From the cell containing the given text, extract its center point as [x, y] coordinate. 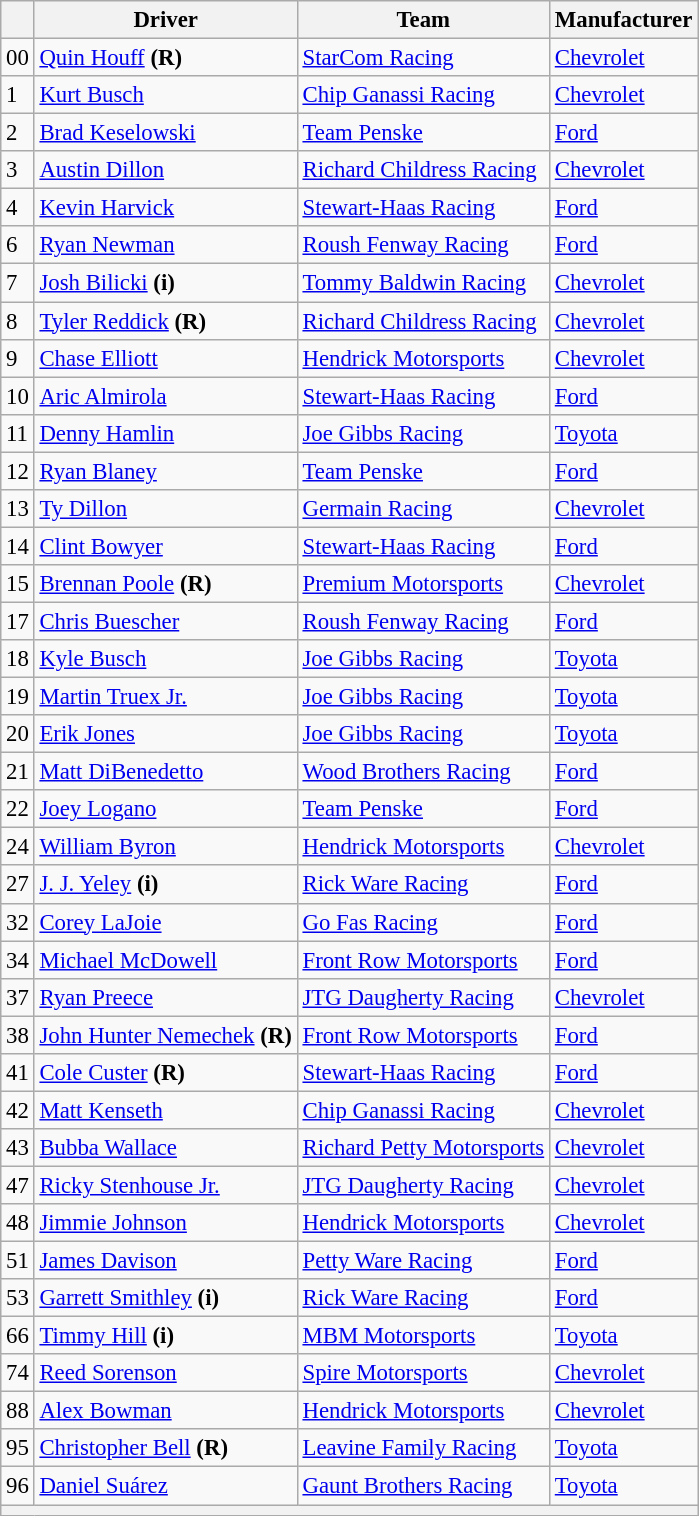
88 [18, 1411]
Leavine Family Racing [423, 1449]
4 [18, 208]
Aric Almirola [166, 396]
Garrett Smithley (i) [166, 1298]
Wood Brothers Racing [423, 772]
12 [18, 471]
Brad Keselowski [166, 133]
Quin Houff (R) [166, 58]
6 [18, 245]
Premium Motorsports [423, 584]
Richard Petty Motorsports [423, 1148]
Chase Elliott [166, 358]
Martin Truex Jr. [166, 697]
Cole Custer (R) [166, 1073]
Ryan Newman [166, 245]
1 [18, 95]
96 [18, 1486]
Josh Bilicki (i) [166, 283]
51 [18, 1261]
8 [18, 321]
Christopher Bell (R) [166, 1449]
MBM Motorsports [423, 1336]
19 [18, 697]
Denny Hamlin [166, 433]
9 [18, 358]
Tyler Reddick (R) [166, 321]
William Byron [166, 847]
Petty Ware Racing [423, 1261]
2 [18, 133]
18 [18, 659]
Matt Kenseth [166, 1110]
47 [18, 1185]
Ty Dillon [166, 509]
Reed Sorenson [166, 1373]
Daniel Suárez [166, 1486]
34 [18, 960]
11 [18, 433]
StarCom Racing [423, 58]
Driver [166, 20]
66 [18, 1336]
Timmy Hill (i) [166, 1336]
Kevin Harvick [166, 208]
14 [18, 546]
John Hunter Nemechek (R) [166, 1035]
41 [18, 1073]
Erik Jones [166, 734]
Alex Bowman [166, 1411]
Jimmie Johnson [166, 1223]
Brennan Poole (R) [166, 584]
20 [18, 734]
00 [18, 58]
Austin Dillon [166, 170]
27 [18, 885]
Ryan Blaney [166, 471]
Joey Logano [166, 809]
32 [18, 922]
James Davison [166, 1261]
17 [18, 621]
Corey LaJoie [166, 922]
Matt DiBenedetto [166, 772]
Ricky Stenhouse Jr. [166, 1185]
3 [18, 170]
53 [18, 1298]
Spire Motorsports [423, 1373]
48 [18, 1223]
Bubba Wallace [166, 1148]
Kyle Busch [166, 659]
22 [18, 809]
Chris Buescher [166, 621]
24 [18, 847]
38 [18, 1035]
Manufacturer [623, 20]
Michael McDowell [166, 960]
74 [18, 1373]
Go Fas Racing [423, 922]
Tommy Baldwin Racing [423, 283]
42 [18, 1110]
10 [18, 396]
Gaunt Brothers Racing [423, 1486]
21 [18, 772]
Kurt Busch [166, 95]
13 [18, 509]
Germain Racing [423, 509]
Team [423, 20]
95 [18, 1449]
Clint Bowyer [166, 546]
37 [18, 997]
Ryan Preece [166, 997]
J. J. Yeley (i) [166, 885]
7 [18, 283]
43 [18, 1148]
15 [18, 584]
